Find where the given text appears and provide that cell's center as [X, Y] coordinate. 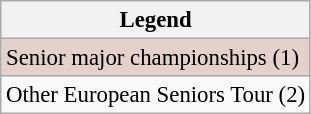
Legend [156, 20]
Other European Seniors Tour (2) [156, 95]
Senior major championships (1) [156, 58]
